Identify which cell holds the provided text, then report its [X, Y] central coordinate. 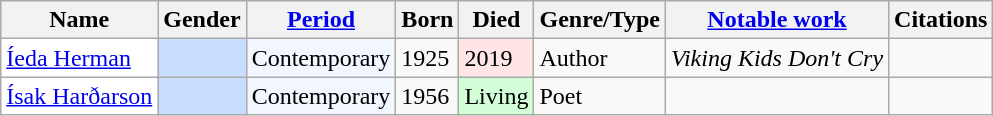
1925 [428, 58]
Íeda Herman [80, 58]
Died [496, 20]
Viking Kids Don't Cry [776, 58]
Notable work [776, 20]
Name [80, 20]
Genre/Type [600, 20]
Poet [600, 96]
Ísak Harðarson [80, 96]
Period [321, 20]
Author [600, 58]
Living [496, 96]
Gender [202, 20]
Citations [941, 20]
2019 [496, 58]
Born [428, 20]
1956 [428, 96]
